Return (x, y) of the center of cell containing provided text 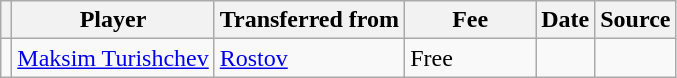
Player (113, 20)
Fee (470, 20)
Free (470, 58)
Transferred from (309, 20)
Rostov (309, 58)
Maksim Turishchev (113, 58)
Source (636, 20)
Date (566, 20)
